Capture the cell that displays the provided text and extract its (X, Y) central coordinate. 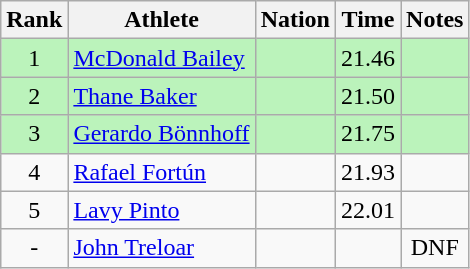
5 (34, 210)
21.50 (368, 96)
Rafael Fortún (162, 172)
21.75 (368, 134)
DNF (435, 248)
21.93 (368, 172)
4 (34, 172)
Nation (295, 20)
21.46 (368, 58)
22.01 (368, 210)
John Treloar (162, 248)
- (34, 248)
Time (368, 20)
3 (34, 134)
Lavy Pinto (162, 210)
Notes (435, 20)
2 (34, 96)
Rank (34, 20)
Gerardo Bönnhoff (162, 134)
1 (34, 58)
Athlete (162, 20)
McDonald Bailey (162, 58)
Thane Baker (162, 96)
